Determine the [x, y] coordinate at the center of the cell enclosing the given text.  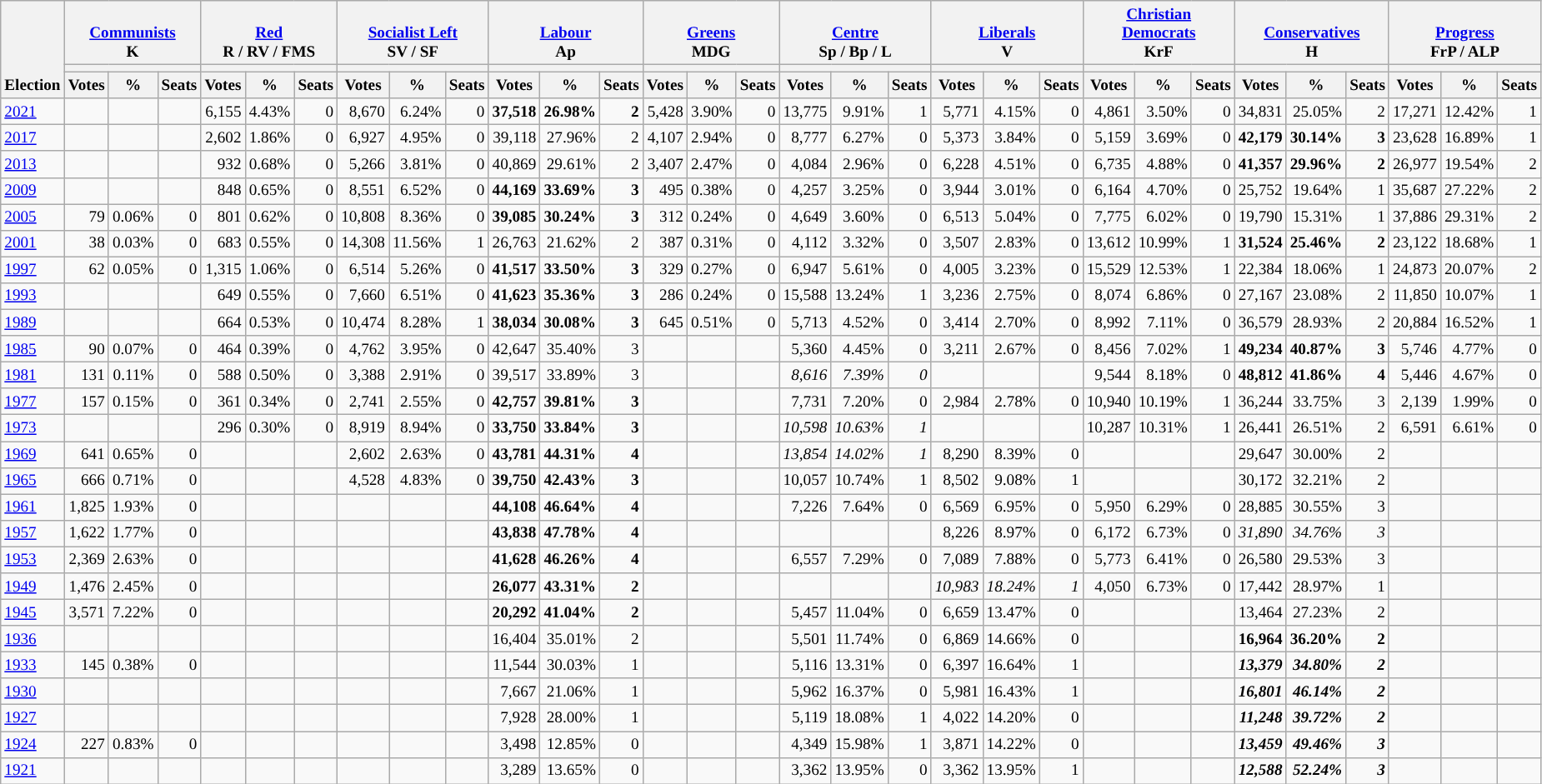
9.91% [859, 112]
46.64% [570, 507]
10.63% [859, 428]
4.51% [1011, 164]
26,763 [514, 243]
25.05% [1316, 112]
14.20% [1011, 718]
6,513 [957, 217]
3.81% [418, 164]
26,441 [1260, 428]
29.96% [1316, 164]
13.24% [859, 296]
16,964 [1260, 639]
13.65% [570, 771]
39,750 [514, 481]
42.43% [570, 481]
27.96% [570, 138]
41,623 [514, 296]
8.94% [418, 428]
6,659 [957, 612]
18.68% [1469, 243]
3.23% [1011, 270]
18.06% [1316, 270]
14.02% [859, 454]
9.08% [1011, 481]
28,885 [1260, 507]
ProgressFrP / ALP [1464, 33]
GreensMDG [711, 33]
649 [223, 296]
3.95% [418, 349]
4,005 [957, 270]
7,928 [514, 718]
30.08% [570, 322]
17,271 [1414, 112]
35.40% [570, 349]
0.30% [270, 428]
8,551 [363, 191]
7.22% [133, 612]
666 [87, 481]
ChristianDemocratsKrF [1159, 33]
7,660 [363, 296]
0.83% [133, 744]
1989 [33, 322]
4,861 [1109, 112]
27,167 [1260, 296]
12.42% [1469, 112]
131 [87, 375]
0.07% [133, 349]
157 [87, 402]
20,884 [1414, 322]
2.83% [1011, 243]
4.83% [418, 481]
5,501 [805, 639]
848 [223, 191]
15,588 [805, 296]
6.95% [1011, 507]
8,074 [1109, 296]
8.28% [418, 322]
31,890 [1260, 533]
29.31% [1469, 217]
5,457 [805, 612]
1997 [33, 270]
6.51% [418, 296]
2.55% [418, 402]
20.07% [1469, 270]
4.52% [859, 322]
8.39% [1011, 454]
1927 [33, 718]
8,226 [957, 533]
1.93% [133, 507]
9,544 [1109, 375]
3.32% [859, 243]
19.64% [1316, 191]
CentreSp / Bp / L [855, 33]
0.03% [133, 243]
30.55% [1316, 507]
43,781 [514, 454]
1933 [33, 665]
0.06% [133, 217]
27.22% [1469, 191]
23,628 [1414, 138]
CommunistsK [133, 33]
1930 [33, 692]
5,446 [1414, 375]
26.51% [1316, 428]
52.24% [1316, 771]
2.45% [133, 587]
588 [223, 375]
6,164 [1109, 191]
16.64% [1011, 665]
39,517 [514, 375]
39,118 [514, 138]
1945 [33, 612]
4,528 [363, 481]
3,498 [514, 744]
2005 [33, 217]
1977 [33, 402]
8,502 [957, 481]
3,407 [665, 164]
2.75% [1011, 296]
25.46% [1316, 243]
5.04% [1011, 217]
2,741 [363, 402]
29.61% [570, 164]
6,869 [957, 639]
7,775 [1109, 217]
19,790 [1260, 217]
5,746 [1414, 349]
6,514 [363, 270]
48,812 [1260, 375]
6.41% [1163, 560]
5,119 [805, 718]
329 [665, 270]
1949 [33, 587]
43,838 [514, 533]
1965 [33, 481]
4.95% [418, 138]
13,612 [1109, 243]
6,557 [805, 560]
41,357 [1260, 164]
5,373 [957, 138]
16.52% [1469, 322]
3.90% [712, 112]
3.84% [1011, 138]
39,085 [514, 217]
15.98% [859, 744]
1921 [33, 771]
14.66% [1011, 639]
33.50% [570, 270]
LabourAp [565, 33]
0.11% [133, 375]
0.62% [270, 217]
30.00% [1316, 454]
37,518 [514, 112]
6.24% [418, 112]
2001 [33, 243]
1961 [33, 507]
2,139 [1414, 402]
7,667 [514, 692]
6,172 [1109, 533]
6.27% [859, 138]
0.53% [270, 322]
664 [223, 322]
4,257 [805, 191]
0.39% [270, 349]
14.22% [1011, 744]
16.37% [859, 692]
18.08% [859, 718]
1953 [33, 560]
0.27% [712, 270]
47.78% [570, 533]
296 [223, 428]
2.47% [712, 164]
3.01% [1011, 191]
4,112 [805, 243]
39.72% [1316, 718]
8,616 [805, 375]
13,775 [805, 112]
5.61% [859, 270]
0.51% [712, 322]
3.50% [1163, 112]
26,580 [1260, 560]
13,854 [805, 454]
4,649 [805, 217]
23,122 [1414, 243]
7.11% [1163, 322]
7,089 [957, 560]
Election [33, 50]
26.98% [570, 112]
12.53% [1163, 270]
8,456 [1109, 349]
7.64% [859, 507]
4.67% [1469, 375]
10,474 [363, 322]
0.34% [270, 402]
20,292 [514, 612]
3.60% [859, 217]
46.14% [1316, 692]
1,622 [87, 533]
6,947 [805, 270]
641 [87, 454]
1.06% [270, 270]
7.88% [1011, 560]
1.99% [1469, 402]
495 [665, 191]
0.50% [270, 375]
34.76% [1316, 533]
0.05% [133, 270]
10.31% [1163, 428]
0.31% [712, 243]
361 [223, 402]
2017 [33, 138]
16.43% [1011, 692]
0.68% [270, 164]
0.15% [133, 402]
1.77% [133, 533]
41.86% [1316, 375]
7,731 [805, 402]
11,248 [1260, 718]
4.43% [270, 112]
4,022 [957, 718]
79 [87, 217]
13,379 [1260, 665]
41.04% [570, 612]
35.01% [570, 639]
3,289 [514, 771]
6,591 [1414, 428]
1936 [33, 639]
Socialist LeftSV / SF [413, 33]
21.06% [570, 692]
10,598 [805, 428]
16,801 [1260, 692]
4,050 [1109, 587]
10,057 [805, 481]
30.24% [570, 217]
15,529 [1109, 270]
7,226 [805, 507]
14,308 [363, 243]
1981 [33, 375]
4,107 [665, 138]
8.36% [418, 217]
42,647 [514, 349]
36,244 [1260, 402]
1973 [33, 428]
30,172 [1260, 481]
17,442 [1260, 587]
33,750 [514, 428]
5,773 [1109, 560]
6.86% [1163, 296]
25,752 [1260, 191]
46.26% [570, 560]
8,777 [805, 138]
41,628 [514, 560]
4.77% [1469, 349]
26,977 [1414, 164]
1985 [33, 349]
44.31% [570, 454]
6,397 [957, 665]
683 [223, 243]
19.54% [1469, 164]
11,544 [514, 665]
1957 [33, 533]
5,428 [665, 112]
34,831 [1260, 112]
2021 [33, 112]
3,944 [957, 191]
30.14% [1316, 138]
38,034 [514, 322]
0.71% [133, 481]
2,369 [87, 560]
932 [223, 164]
286 [665, 296]
10.19% [1163, 402]
6.61% [1469, 428]
7.20% [859, 402]
1.86% [270, 138]
10,808 [363, 217]
2.67% [1011, 349]
11,850 [1414, 296]
801 [223, 217]
2.78% [1011, 402]
11.04% [859, 612]
1,476 [87, 587]
30.03% [570, 665]
LiberalsV [1007, 33]
6,228 [957, 164]
33.75% [1316, 402]
1,825 [87, 507]
10.99% [1163, 243]
33.84% [570, 428]
44,108 [514, 507]
49.46% [1316, 744]
36.20% [1316, 639]
5,713 [805, 322]
312 [665, 217]
3,236 [957, 296]
33.89% [570, 375]
29,647 [1260, 454]
21.62% [570, 243]
90 [87, 349]
6,569 [957, 507]
2013 [33, 164]
RedR / RV / FMS [269, 33]
13.47% [1011, 612]
2.70% [1011, 322]
10,940 [1109, 402]
10.07% [1469, 296]
6,155 [223, 112]
32.21% [1316, 481]
62 [87, 270]
2.91% [418, 375]
3,388 [363, 375]
33.69% [570, 191]
6,735 [1109, 164]
36,579 [1260, 322]
23.08% [1316, 296]
16.89% [1469, 138]
13,459 [1260, 744]
5,360 [805, 349]
5.26% [418, 270]
3.25% [859, 191]
6,927 [363, 138]
31,524 [1260, 243]
227 [87, 744]
4.88% [1163, 164]
24,873 [1414, 270]
4.45% [859, 349]
645 [665, 322]
2009 [33, 191]
5,266 [363, 164]
3,507 [957, 243]
16,404 [514, 639]
27.23% [1316, 612]
6.52% [418, 191]
7.39% [859, 375]
4,349 [805, 744]
43.31% [570, 587]
28.93% [1316, 322]
12.85% [570, 744]
3.69% [1163, 138]
28.00% [570, 718]
5,771 [957, 112]
5,962 [805, 692]
34.80% [1316, 665]
12,588 [1260, 771]
42,179 [1260, 138]
18.24% [1011, 587]
8,290 [957, 454]
41,517 [514, 270]
5,981 [957, 692]
38 [87, 243]
11.56% [418, 243]
49,234 [1260, 349]
7.29% [859, 560]
10,983 [957, 587]
3,414 [957, 322]
26,077 [514, 587]
2,984 [957, 402]
35,687 [1414, 191]
1924 [33, 744]
8,919 [363, 428]
35.36% [570, 296]
2.96% [859, 164]
40,869 [514, 164]
4,084 [805, 164]
387 [665, 243]
7.02% [1163, 349]
5,159 [1109, 138]
2.94% [712, 138]
1969 [33, 454]
5,116 [805, 665]
37,886 [1414, 217]
13.31% [859, 665]
6.29% [1163, 507]
3,871 [957, 744]
3,571 [87, 612]
10,287 [1109, 428]
22,384 [1260, 270]
8,670 [363, 112]
28.97% [1316, 587]
4.70% [1163, 191]
42,757 [514, 402]
8,992 [1109, 322]
4,762 [363, 349]
8.18% [1163, 375]
44,169 [514, 191]
5,950 [1109, 507]
464 [223, 349]
29.53% [1316, 560]
8.97% [1011, 533]
145 [87, 665]
15.31% [1316, 217]
ConservativesH [1312, 33]
1,315 [223, 270]
6.02% [1163, 217]
3,211 [957, 349]
40.87% [1316, 349]
4.15% [1011, 112]
11.74% [859, 639]
10.74% [859, 481]
1993 [33, 296]
39.81% [570, 402]
13,464 [1260, 612]
